Extract the (x, y) coordinate from the center of the cell holding the provided text.  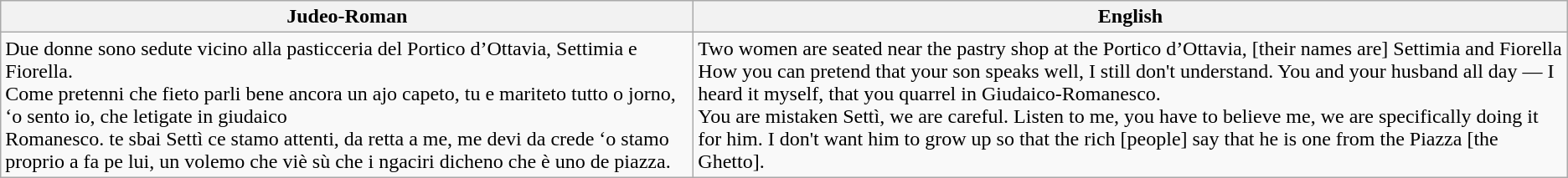
English (1131, 17)
Judeo-Roman (347, 17)
